Capture the cell that displays the provided text and extract its [x, y] central coordinate. 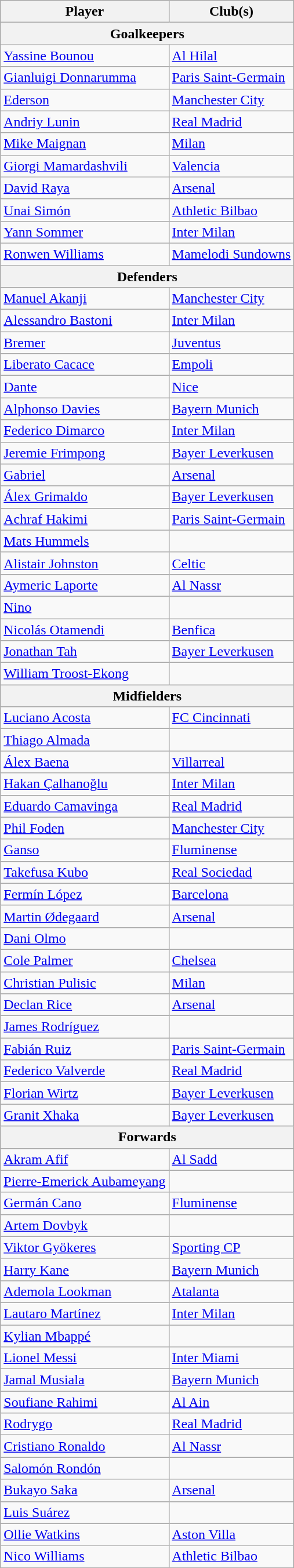
Bukayo Saka [85, 1490]
Yann Sommer [85, 232]
Gabriel [85, 475]
Akram Afif [85, 1159]
Gianluigi Donnarumma [85, 78]
Mamelodi Sundowns [231, 254]
Mike Maignan [85, 144]
Germán Cano [85, 1203]
Rodrygo [85, 1424]
Álex Baena [85, 762]
Barcelona [231, 894]
Dani Olmo [85, 938]
Cristiano Ronaldo [85, 1446]
Aymeric Laporte [85, 585]
Ademola Lookman [85, 1291]
Martin Ødegaard [85, 916]
Florian Wirtz [85, 1093]
Fabián Ruiz [85, 1049]
Achraf Hakimi [85, 519]
Nice [231, 387]
Al Sadd [231, 1159]
Celtic [231, 563]
Álex Grimaldo [85, 497]
Hakan Çalhanoğlu [85, 784]
Andriy Lunin [85, 122]
Nico Williams [85, 1556]
Alistair Johnston [85, 563]
Unai Simón [85, 210]
Ederson [85, 100]
Jamal Musiala [85, 1380]
Thiago Almada [85, 740]
Ronwen Williams [85, 254]
Real Sociedad [231, 872]
Defenders [147, 277]
Artem Dovbyk [85, 1225]
Manuel Akanji [85, 299]
Salomón Rondón [85, 1468]
David Raya [85, 188]
Yassine Bounou [85, 56]
Pierre-Emerick Aubameyang [85, 1181]
Al Ain [231, 1402]
Sporting CP [231, 1247]
Kylian Mbappé [85, 1335]
Cole Palmer [85, 960]
Viktor Gyökeres [85, 1247]
Giorgi Mamardashvili [85, 166]
Club(s) [231, 12]
Forwards [147, 1137]
Atalanta [231, 1291]
Harry Kane [85, 1269]
Inter Miami [231, 1358]
Phil Foden [85, 828]
Chelsea [231, 960]
Villarreal [231, 762]
Benfica [231, 629]
Takefusa Kubo [85, 872]
Eduardo Camavinga [85, 806]
Soufiane Rahimi [85, 1402]
Liberato Cacace [85, 365]
Lautaro Martínez [85, 1313]
FC Cincinnati [231, 718]
James Rodríguez [85, 1027]
Player [85, 12]
Luis Suárez [85, 1512]
Christian Pulisic [85, 983]
Juventus [231, 343]
Valencia [231, 166]
Ganso [85, 850]
Declan Rice [85, 1005]
Nino [85, 607]
Jonathan Tah [85, 652]
Empoli [231, 365]
Midfielders [147, 696]
Ollie Watkins [85, 1534]
Alessandro Bastoni [85, 321]
William Troost-Ekong [85, 674]
Bremer [85, 343]
Goalkeepers [147, 34]
Jeremie Frimpong [85, 453]
Al Hilal [231, 56]
Mats Hummels [85, 541]
Lionel Messi [85, 1358]
Luciano Acosta [85, 718]
Federico Dimarco [85, 431]
Federico Valverde [85, 1071]
Nicolás Otamendi [85, 629]
Aston Villa [231, 1534]
Alphonso Davies [85, 409]
Fermín López [85, 894]
Granit Xhaka [85, 1115]
Dante [85, 387]
